Provide the (X, Y) coordinate of the cell's center where the given text is located.  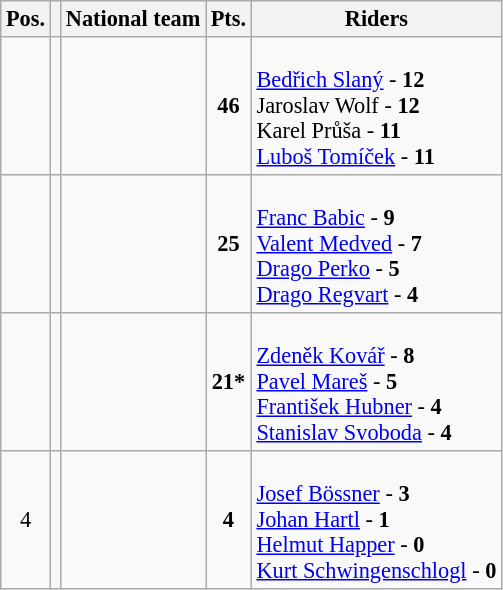
Pos. (26, 19)
Zdeněk Kovář - 8 Pavel Mareš - 5 František Hubner - 4 Stanislav Svoboda - 4 (376, 381)
National team (134, 19)
21* (229, 381)
Josef Bössner - 3 Johan Hartl - 1 Helmut Happer - 0 Kurt Schwingenschlogl - 0 (376, 519)
25 (229, 243)
Bedřich Slaný - 12 Jaroslav Wolf - 12 Karel Průša - 11 Luboš Tomíček - 11 (376, 106)
Franc Babic - 9 Valent Medved - 7 Drago Perko - 5 Drago Regvart - 4 (376, 243)
Riders (376, 19)
Pts. (229, 19)
46 (229, 106)
